Pinpoint the cell where the given text exists, returning its (x, y) midpoint coordinate. 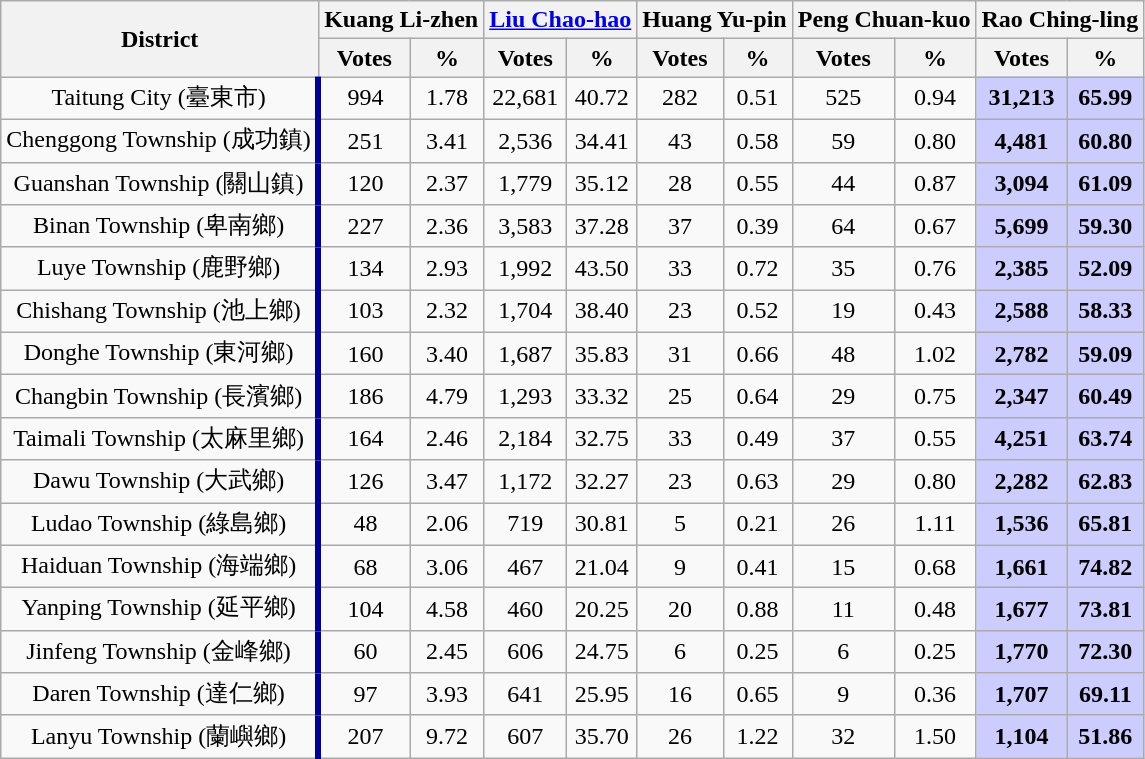
0.94 (935, 98)
Lanyu Township (蘭嶼鄉) (160, 736)
60.80 (1106, 140)
59 (843, 140)
58.33 (1106, 312)
11 (843, 610)
16 (680, 694)
32.27 (602, 482)
0.63 (758, 482)
2.46 (446, 438)
Donghe Township (東河鄉) (160, 354)
Ludao Township (綠島鄉) (160, 524)
0.52 (758, 312)
994 (365, 98)
20.25 (602, 610)
1,293 (526, 396)
641 (526, 694)
65.99 (1106, 98)
134 (365, 268)
31 (680, 354)
2,385 (1022, 268)
9.72 (446, 736)
59.09 (1106, 354)
19 (843, 312)
5,699 (1022, 226)
60.49 (1106, 396)
35.70 (602, 736)
164 (365, 438)
24.75 (602, 652)
4.79 (446, 396)
606 (526, 652)
2.32 (446, 312)
44 (843, 184)
40.72 (602, 98)
32 (843, 736)
1.50 (935, 736)
1,677 (1022, 610)
120 (365, 184)
0.88 (758, 610)
Chishang Township (池上鄉) (160, 312)
0.66 (758, 354)
38.40 (602, 312)
63.74 (1106, 438)
28 (680, 184)
2,184 (526, 438)
Peng Chuan-kuo (884, 20)
52.09 (1106, 268)
1,770 (1022, 652)
2,588 (1022, 312)
207 (365, 736)
Yanping Township (延平鄉) (160, 610)
104 (365, 610)
467 (526, 566)
1,536 (1022, 524)
25.95 (602, 694)
1,687 (526, 354)
Luye Township (鹿野鄉) (160, 268)
3.93 (446, 694)
35.83 (602, 354)
251 (365, 140)
35 (843, 268)
Daren Township (達仁鄉) (160, 694)
0.75 (935, 396)
460 (526, 610)
District (160, 39)
3.41 (446, 140)
Kuang Li-zhen (402, 20)
35.12 (602, 184)
3,583 (526, 226)
Haiduan Township (海端鄉) (160, 566)
59.30 (1106, 226)
1,104 (1022, 736)
525 (843, 98)
0.72 (758, 268)
73.81 (1106, 610)
30.81 (602, 524)
1.78 (446, 98)
2.93 (446, 268)
0.76 (935, 268)
Taimali Township (太麻里鄉) (160, 438)
Rao Ching-ling (1060, 20)
5 (680, 524)
4.58 (446, 610)
1,992 (526, 268)
64 (843, 226)
282 (680, 98)
51.86 (1106, 736)
1,779 (526, 184)
1.22 (758, 736)
20 (680, 610)
1,172 (526, 482)
0.48 (935, 610)
Liu Chao-hao (560, 20)
2,782 (1022, 354)
0.36 (935, 694)
Jinfeng Township (金峰鄉) (160, 652)
0.87 (935, 184)
4,481 (1022, 140)
62.83 (1106, 482)
22,681 (526, 98)
160 (365, 354)
65.81 (1106, 524)
2,347 (1022, 396)
15 (843, 566)
607 (526, 736)
68 (365, 566)
34.41 (602, 140)
43.50 (602, 268)
1,707 (1022, 694)
74.82 (1106, 566)
Binan Township (卑南鄉) (160, 226)
72.30 (1106, 652)
0.43 (935, 312)
61.09 (1106, 184)
0.21 (758, 524)
103 (365, 312)
0.51 (758, 98)
Changbin Township (長濱鄉) (160, 396)
3.40 (446, 354)
0.67 (935, 226)
1,704 (526, 312)
32.75 (602, 438)
2.37 (446, 184)
43 (680, 140)
3,094 (1022, 184)
126 (365, 482)
186 (365, 396)
31,213 (1022, 98)
1,661 (1022, 566)
227 (365, 226)
719 (526, 524)
Huang Yu-pin (714, 20)
2.45 (446, 652)
0.68 (935, 566)
2.06 (446, 524)
25 (680, 396)
1.11 (935, 524)
3.47 (446, 482)
0.58 (758, 140)
2.36 (446, 226)
33.32 (602, 396)
0.64 (758, 396)
2,536 (526, 140)
Guanshan Township (關山鎮) (160, 184)
37.28 (602, 226)
60 (365, 652)
0.65 (758, 694)
2,282 (1022, 482)
3.06 (446, 566)
0.49 (758, 438)
0.39 (758, 226)
4,251 (1022, 438)
69.11 (1106, 694)
21.04 (602, 566)
1.02 (935, 354)
97 (365, 694)
Chenggong Township (成功鎮) (160, 140)
Taitung City (臺東市) (160, 98)
0.41 (758, 566)
Dawu Township (大武鄉) (160, 482)
